Capture the cell that displays the provided text and extract its [x, y] central coordinate. 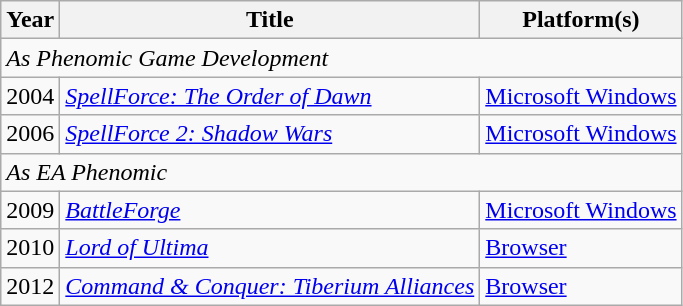
As EA Phenomic [342, 172]
BattleForge [270, 210]
2012 [30, 286]
2010 [30, 248]
Platform(s) [581, 20]
2004 [30, 96]
SpellForce: The Order of Dawn [270, 96]
Year [30, 20]
2009 [30, 210]
Lord of Ultima [270, 248]
Title [270, 20]
2006 [30, 134]
As Phenomic Game Development [342, 58]
SpellForce 2: Shadow Wars [270, 134]
Command & Conquer: Tiberium Alliances [270, 286]
